From the cell containing the given text, extract its center point as [x, y] coordinate. 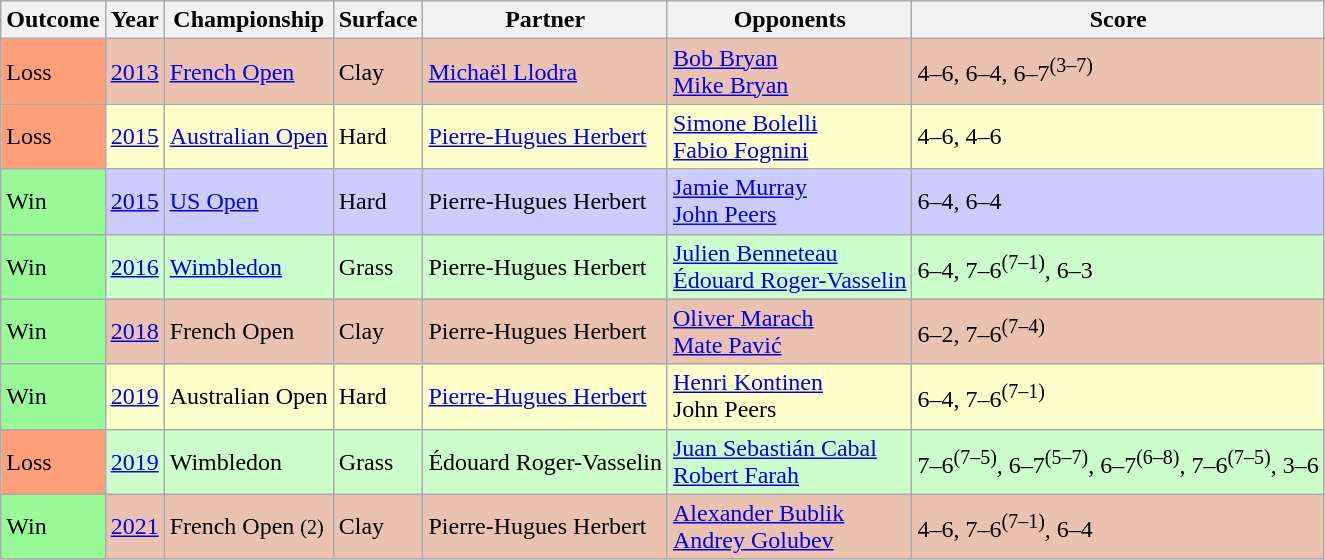
Outcome [53, 20]
4–6, 4–6 [1118, 136]
Championship [248, 20]
Score [1118, 20]
6–4, 7–6(7–1) [1118, 396]
Surface [378, 20]
6–4, 7–6(7–1), 6–3 [1118, 266]
2021 [134, 526]
Partner [546, 20]
Opponents [790, 20]
Year [134, 20]
6–2, 7–6(7–4) [1118, 332]
7–6(7–5), 6–7(5–7), 6–7(6–8), 7–6(7–5), 3–6 [1118, 462]
Michaël Llodra [546, 72]
US Open [248, 202]
Julien Benneteau Édouard Roger-Vasselin [790, 266]
2016 [134, 266]
Simone Bolelli Fabio Fognini [790, 136]
2013 [134, 72]
French Open (2) [248, 526]
4–6, 7–6(7–1), 6–4 [1118, 526]
Juan Sebastián Cabal Robert Farah [790, 462]
Bob Bryan Mike Bryan [790, 72]
Henri Kontinen John Peers [790, 396]
Oliver Marach Mate Pavić [790, 332]
2018 [134, 332]
Alexander Bublik Andrey Golubev [790, 526]
6–4, 6–4 [1118, 202]
4–6, 6–4, 6–7(3–7) [1118, 72]
Édouard Roger-Vasselin [546, 462]
Jamie Murray John Peers [790, 202]
